Output the [x, y] coordinate of the center of the cell containing the given text.  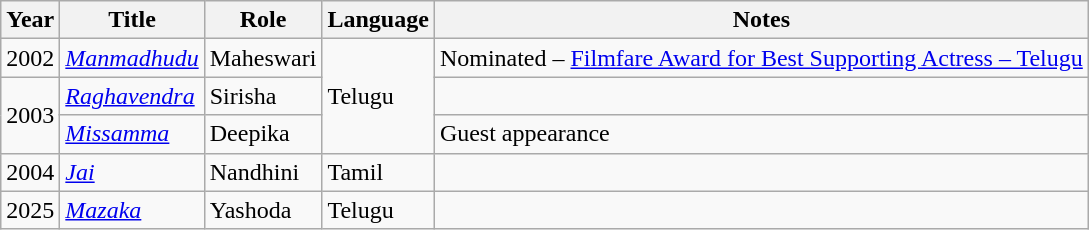
Jai [132, 172]
Sirisha [263, 96]
2002 [30, 58]
Yashoda [263, 210]
Raghavendra [132, 96]
Language [378, 20]
Nominated – Filmfare Award for Best Supporting Actress – Telugu [761, 58]
Guest appearance [761, 134]
Deepika [263, 134]
2004 [30, 172]
Year [30, 20]
Role [263, 20]
2025 [30, 210]
Mazaka [132, 210]
Manmadhudu [132, 58]
Maheswari [263, 58]
Missamma [132, 134]
2003 [30, 115]
Tamil [378, 172]
Nandhini [263, 172]
Notes [761, 20]
Title [132, 20]
